Provide the [x, y] coordinate of the cell's center where the given text is located.  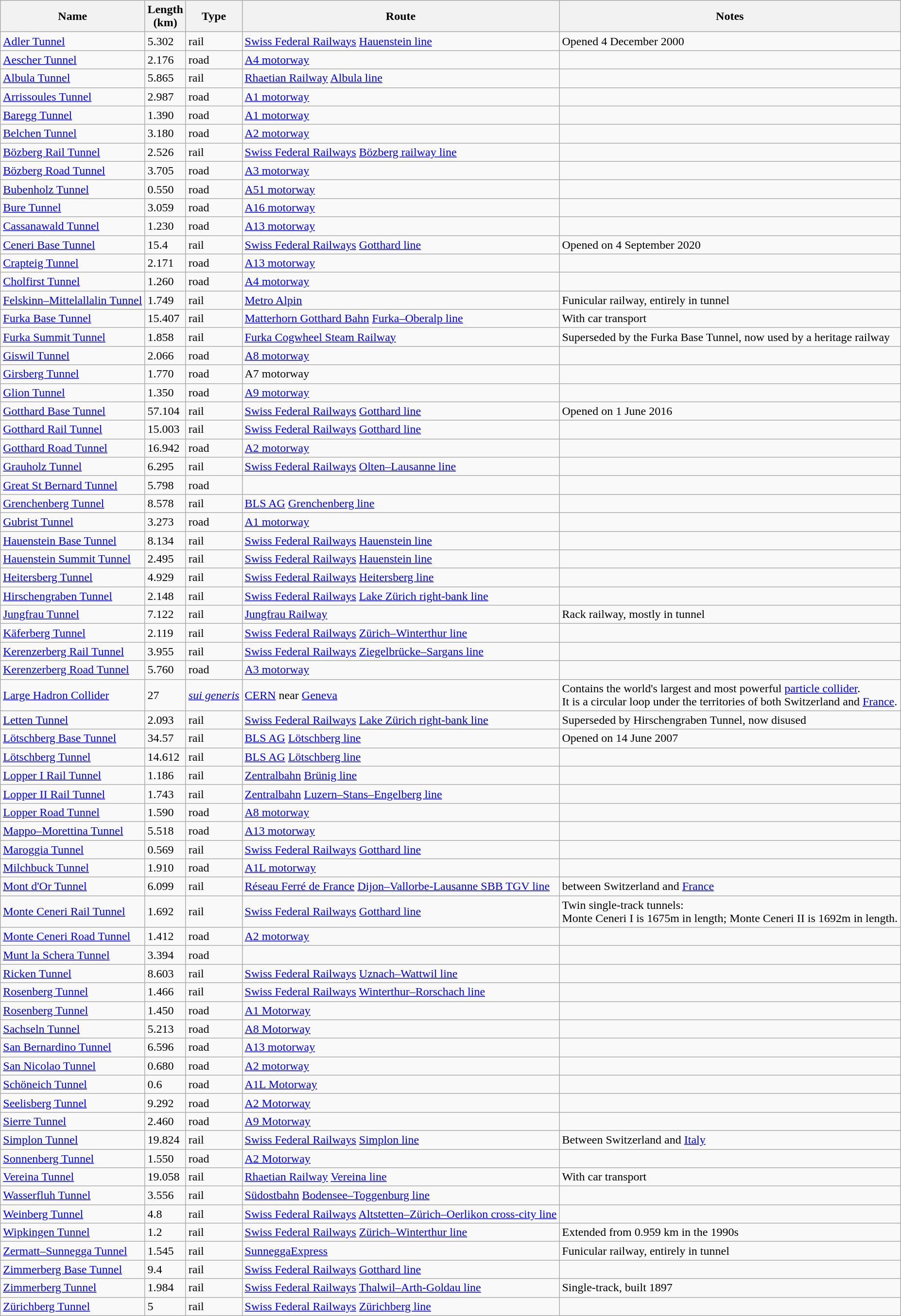
57.104 [165, 411]
Munt la Schera Tunnel [73, 955]
Name [73, 17]
Rack railway, mostly in tunnel [730, 615]
Great St Bernard Tunnel [73, 485]
sui generis [214, 695]
Opened on 14 June 2007 [730, 738]
5 [165, 1306]
Swiss Federal Railways Bözberg railway line [400, 152]
15.407 [165, 319]
1.260 [165, 282]
Albula Tunnel [73, 78]
Giswil Tunnel [73, 356]
1.910 [165, 868]
Twin single-track tunnels:Monte Ceneri I is 1675m in length; Monte Ceneri II is 1692m in length. [730, 911]
Belchen Tunnel [73, 134]
1.590 [165, 812]
Baregg Tunnel [73, 115]
Swiss Federal Railways Simplon line [400, 1140]
2.148 [165, 596]
9.4 [165, 1269]
Seelisberg Tunnel [73, 1103]
Heitersberg Tunnel [73, 578]
Hauenstein Base Tunnel [73, 541]
0.680 [165, 1066]
A8 Motorway [400, 1029]
19.058 [165, 1177]
Wipkingen Tunnel [73, 1232]
1.749 [165, 300]
Zentralbahn Luzern–Stans–Engelberg line [400, 794]
Käferberg Tunnel [73, 633]
Swiss Federal Railways Uznach–Wattwil line [400, 974]
Gotthard Rail Tunnel [73, 429]
1.550 [165, 1159]
5.302 [165, 41]
Lopper I Rail Tunnel [73, 775]
Ricken Tunnel [73, 974]
Südostbahn Bodensee–Toggenburg line [400, 1196]
Sachseln Tunnel [73, 1029]
Simplon Tunnel [73, 1140]
34.57 [165, 738]
A1 Motorway [400, 1010]
Jungfrau Railway [400, 615]
Bubenholz Tunnel [73, 189]
5.798 [165, 485]
Opened on 4 September 2020 [730, 244]
Lopper II Rail Tunnel [73, 794]
1.692 [165, 911]
Hauenstein Summit Tunnel [73, 559]
1.770 [165, 374]
1.2 [165, 1232]
A7 motorway [400, 374]
3.705 [165, 171]
A16 motorway [400, 207]
Swiss Federal Railways Winterthur–Rorschach line [400, 992]
4.8 [165, 1214]
Arrissoules Tunnel [73, 97]
CERN near Geneva [400, 695]
2.119 [165, 633]
Felskinn–Mittelallalin Tunnel [73, 300]
Superseded by Hirschengraben Tunnel, now disused [730, 720]
8.578 [165, 503]
Glion Tunnel [73, 393]
1.350 [165, 393]
Gotthard Base Tunnel [73, 411]
3.394 [165, 955]
15.003 [165, 429]
Aescher Tunnel [73, 60]
Kerenzerberg Rail Tunnel [73, 651]
A1L motorway [400, 868]
8.603 [165, 974]
2.066 [165, 356]
Gubrist Tunnel [73, 522]
9.292 [165, 1103]
Schöneich Tunnel [73, 1084]
Adler Tunnel [73, 41]
Matterhorn Gotthard Bahn Furka–Oberalp line [400, 319]
5.760 [165, 670]
Opened 4 December 2000 [730, 41]
8.134 [165, 541]
0.6 [165, 1084]
Bure Tunnel [73, 207]
Bözberg Road Tunnel [73, 171]
Extended from 0.959 km in the 1990s [730, 1232]
3.273 [165, 522]
Mont d'Or Tunnel [73, 887]
1.412 [165, 937]
1.984 [165, 1288]
5.518 [165, 831]
2.526 [165, 152]
Zimmerberg Tunnel [73, 1288]
Swiss Federal Railways Altstetten–Zürich–Oerlikon cross-city line [400, 1214]
Length(km) [165, 17]
Zermatt–Sunnegga Tunnel [73, 1251]
3.059 [165, 207]
2.495 [165, 559]
Zürichberg Tunnel [73, 1306]
Opened on 1 June 2016 [730, 411]
Rhaetian Railway Albula line [400, 78]
Swiss Federal Railways Olten–Lausanne line [400, 466]
Large Hadron Collider [73, 695]
between Switzerland and France [730, 887]
6.596 [165, 1047]
A9 motorway [400, 393]
Rhaetian Railway Vereina line [400, 1177]
Mappo–Morettina Tunnel [73, 831]
A1L Motorway [400, 1084]
1.186 [165, 775]
Cholfirst Tunnel [73, 282]
5.213 [165, 1029]
Monte Ceneri Rail Tunnel [73, 911]
15.4 [165, 244]
3.556 [165, 1196]
16.942 [165, 448]
Maroggia Tunnel [73, 850]
0.569 [165, 850]
Gotthard Road Tunnel [73, 448]
Lötschberg Base Tunnel [73, 738]
Lopper Road Tunnel [73, 812]
Swiss Federal Railways Ziegelbrücke–Sargans line [400, 651]
19.824 [165, 1140]
Swiss Federal Railways Heitersberg line [400, 578]
Jungfrau Tunnel [73, 615]
6.099 [165, 887]
3.955 [165, 651]
2.171 [165, 263]
Ceneri Base Tunnel [73, 244]
Metro Alpin [400, 300]
Lötschberg Tunnel [73, 757]
A51 motorway [400, 189]
Wasserfluh Tunnel [73, 1196]
2.093 [165, 720]
Furka Cogwheel Steam Railway [400, 337]
Superseded by the Furka Base Tunnel, now used by a heritage railway [730, 337]
Cassanawald Tunnel [73, 226]
BLS AG Grenchenberg line [400, 503]
0.550 [165, 189]
2.987 [165, 97]
San Bernardino Tunnel [73, 1047]
Girsberg Tunnel [73, 374]
14.612 [165, 757]
Swiss Federal Railways Zürichberg line [400, 1306]
Sonnenberg Tunnel [73, 1159]
27 [165, 695]
1.858 [165, 337]
San Nicolao Tunnel [73, 1066]
Kerenzerberg Road Tunnel [73, 670]
Route [400, 17]
1.230 [165, 226]
Crapteig Tunnel [73, 263]
Bözberg Rail Tunnel [73, 152]
Furka Base Tunnel [73, 319]
2.460 [165, 1121]
Type [214, 17]
Monte Ceneri Road Tunnel [73, 937]
Grauholz Tunnel [73, 466]
1.545 [165, 1251]
Réseau Ferré de France Dijon–Vallorbe-Lausanne SBB TGV line [400, 887]
Zentralbahn Brünig line [400, 775]
Hirschengraben Tunnel [73, 596]
Swiss Federal Railways Thalwil–Arth-Goldau line [400, 1288]
4.929 [165, 578]
Grenchenberg Tunnel [73, 503]
5.865 [165, 78]
1.450 [165, 1010]
1.390 [165, 115]
2.176 [165, 60]
Vereina Tunnel [73, 1177]
Letten Tunnel [73, 720]
3.180 [165, 134]
A9 Motorway [400, 1121]
1.466 [165, 992]
Sierre Tunnel [73, 1121]
Contains the world's largest and most powerful particle collider.It is a circular loop under the territories of both Switzerland and France. [730, 695]
Zimmerberg Base Tunnel [73, 1269]
Notes [730, 17]
SunneggaExpress [400, 1251]
Single-track, built 1897 [730, 1288]
Furka Summit Tunnel [73, 337]
1.743 [165, 794]
6.295 [165, 466]
7.122 [165, 615]
Between Switzerland and Italy [730, 1140]
Weinberg Tunnel [73, 1214]
Milchbuck Tunnel [73, 868]
